For the text-containing cell, return its midpoint in [X, Y] coordinate format. 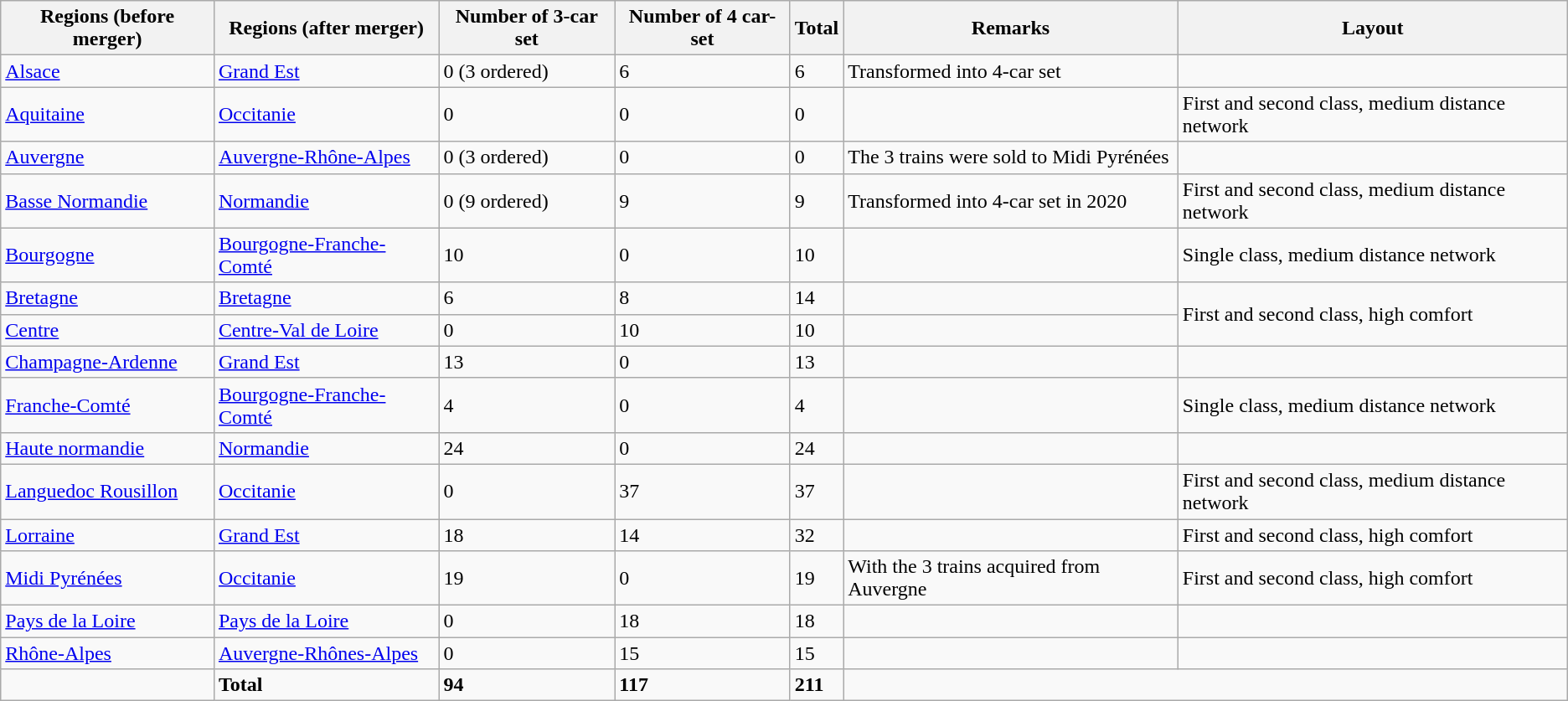
Layout [1372, 28]
Transformed into 4-car set [1011, 71]
Remarks [1011, 28]
117 [702, 685]
Midi Pyrénées [107, 578]
The 3 trains were sold to Midi Pyrénées [1011, 157]
Bourgogne [107, 255]
Auvergne [107, 157]
Alsace [107, 71]
94 [527, 685]
Centre-Val de Loire [326, 330]
Aquitaine [107, 114]
Languedoc Rousillon [107, 491]
32 [817, 535]
Number of 4 car-set [702, 28]
Franche-Comté [107, 405]
Transformed into 4-car set in 2020 [1011, 201]
0 (9 ordered) [527, 201]
Lorraine [107, 535]
Rhône-Alpes [107, 653]
Champagne-Ardenne [107, 362]
8 [702, 298]
Regions (after merger) [326, 28]
Number of 3-car set [527, 28]
Basse Normandie [107, 201]
211 [817, 685]
Centre [107, 330]
Auvergne-Rhône-Alpes [326, 157]
With the 3 trains acquired from Auvergne [1011, 578]
Regions (before merger) [107, 28]
Auvergne-Rhônes-Alpes [326, 653]
Haute normandie [107, 448]
